From the cell containing the given text, extract its center point as [x, y] coordinate. 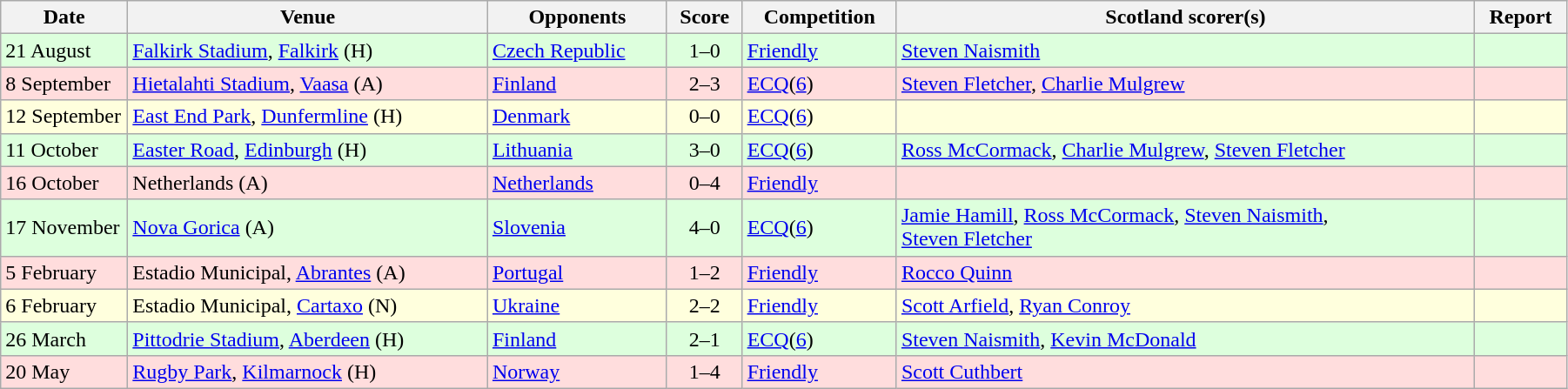
Jamie Hamill, Ross McCormack, Steven Naismith, Steven Fletcher [1185, 228]
East End Park, Dunfermline (H) [308, 117]
Scott Arfield, Ryan Conroy [1185, 305]
Score [705, 17]
16 October [64, 183]
20 May [64, 372]
Portugal [577, 272]
Opponents [577, 17]
8 September [64, 84]
6 February [64, 305]
Estadio Municipal, Cartaxo (N) [308, 305]
Steven Fletcher, Charlie Mulgrew [1185, 84]
Venue [308, 17]
3–0 [705, 150]
Pittodrie Stadium, Aberdeen (H) [308, 339]
Competition [820, 17]
Falkirk Stadium, Falkirk (H) [308, 50]
2–1 [705, 339]
Nova Gorica (A) [308, 228]
Czech Republic [577, 50]
0–4 [705, 183]
5 February [64, 272]
17 November [64, 228]
21 August [64, 50]
Slovenia [577, 228]
Ukraine [577, 305]
Norway [577, 372]
2–3 [705, 84]
Rugby Park, Kilmarnock (H) [308, 372]
1–4 [705, 372]
Hietalahti Stadium, Vaasa (A) [308, 84]
11 October [64, 150]
Estadio Municipal, Abrantes (A) [308, 272]
Steven Naismith, Kevin McDonald [1185, 339]
0–0 [705, 117]
Ross McCormack, Charlie Mulgrew, Steven Fletcher [1185, 150]
Date [64, 17]
1–0 [705, 50]
Netherlands (A) [308, 183]
Scott Cuthbert [1185, 372]
2–2 [705, 305]
Steven Naismith [1185, 50]
Lithuania [577, 150]
1–2 [705, 272]
Report [1520, 17]
Netherlands [577, 183]
12 September [64, 117]
Rocco Quinn [1185, 272]
Scotland scorer(s) [1185, 17]
Denmark [577, 117]
Easter Road, Edinburgh (H) [308, 150]
26 March [64, 339]
4–0 [705, 228]
